Return [X, Y] of the center of cell containing provided text 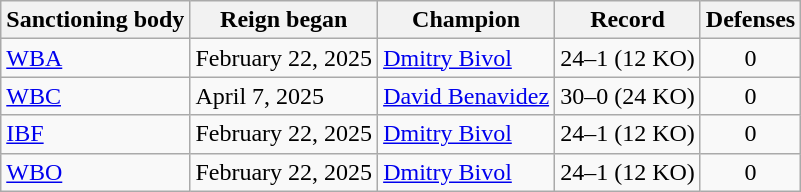
30–0 (24 KO) [628, 96]
April 7, 2025 [284, 96]
David Benavidez [466, 96]
WBC [96, 96]
IBF [96, 134]
WBA [96, 58]
WBO [96, 172]
Defenses [750, 20]
Champion [466, 20]
Sanctioning body [96, 20]
Record [628, 20]
Reign began [284, 20]
